Detect which cell encompasses the target text, then output its (x, y) center coordinate. 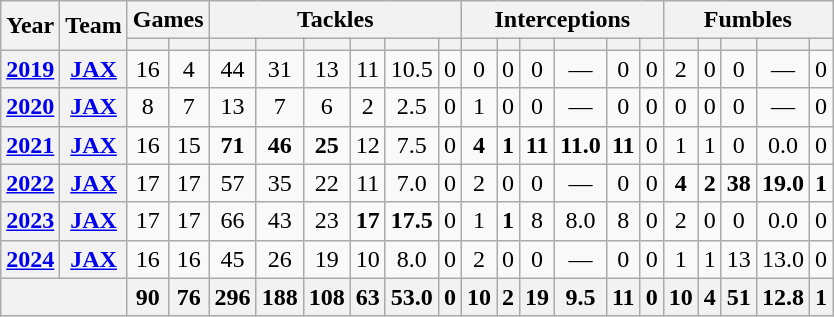
2024 (30, 259)
22 (326, 183)
10.5 (412, 69)
71 (232, 145)
2.5 (412, 107)
26 (280, 259)
53.0 (412, 297)
Interceptions (562, 20)
15 (188, 145)
Games (168, 20)
45 (232, 259)
38 (738, 183)
2022 (30, 183)
19.0 (782, 183)
66 (232, 221)
7.5 (412, 145)
2023 (30, 221)
57 (232, 183)
12 (368, 145)
46 (280, 145)
63 (368, 297)
44 (232, 69)
188 (280, 297)
108 (326, 297)
Year (30, 26)
2020 (30, 107)
9.5 (581, 297)
23 (326, 221)
2021 (30, 145)
13.0 (782, 259)
6 (326, 107)
2019 (30, 69)
11.0 (581, 145)
17.5 (412, 221)
76 (188, 297)
7.0 (412, 183)
51 (738, 297)
43 (280, 221)
Tackles (335, 20)
12.8 (782, 297)
90 (148, 297)
35 (280, 183)
Team (94, 26)
Fumbles (748, 20)
25 (326, 145)
296 (232, 297)
31 (280, 69)
